Detect which cell encompasses the target text, then output its (X, Y) center coordinate. 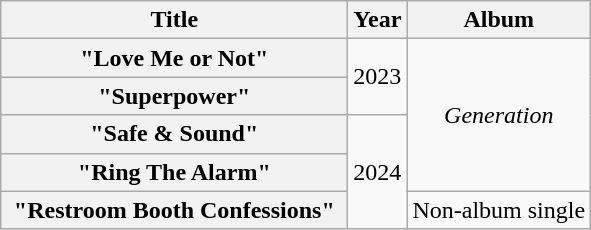
Title (174, 20)
"Safe & Sound" (174, 134)
"Superpower" (174, 96)
2023 (378, 77)
2024 (378, 172)
"Love Me or Not" (174, 58)
"Restroom Booth Confessions" (174, 210)
Non-album single (499, 210)
Year (378, 20)
Generation (499, 115)
Album (499, 20)
"Ring The Alarm" (174, 172)
